Search for the cell housing the specified text and yield its (X, Y) center coordinate. 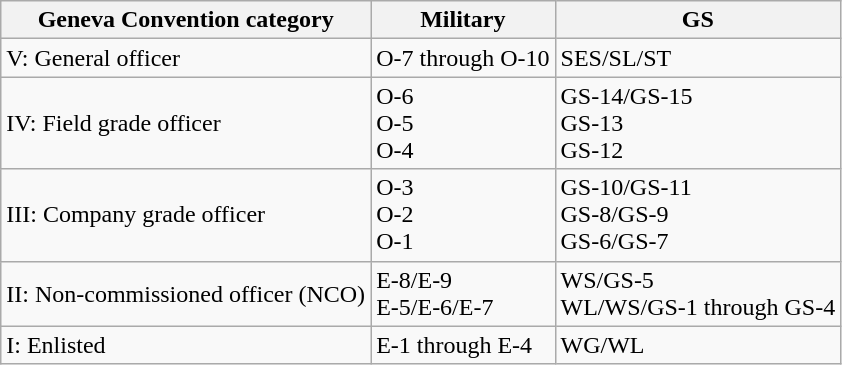
Geneva Convention category (186, 20)
O-7 through O-10 (463, 58)
II: Non-commissioned officer (NCO) (186, 294)
E-1 through E-4 (463, 345)
Military (463, 20)
SES/SL/ST (698, 58)
O-6O-5O-4 (463, 123)
GS (698, 20)
WG/WL (698, 345)
IV: Field grade officer (186, 123)
V: General officer (186, 58)
GS-14/GS-15GS-13GS-12 (698, 123)
E-8/E-9E-5/E-6/E-7 (463, 294)
GS-10/GS-11GS-8/GS-9GS-6/GS-7 (698, 215)
O-3O-2O-1 (463, 215)
I: Enlisted (186, 345)
III: Company grade officer (186, 215)
WS/GS-5WL/WS/GS-1 through GS-4 (698, 294)
